Capture the cell that displays the provided text and extract its [X, Y] central coordinate. 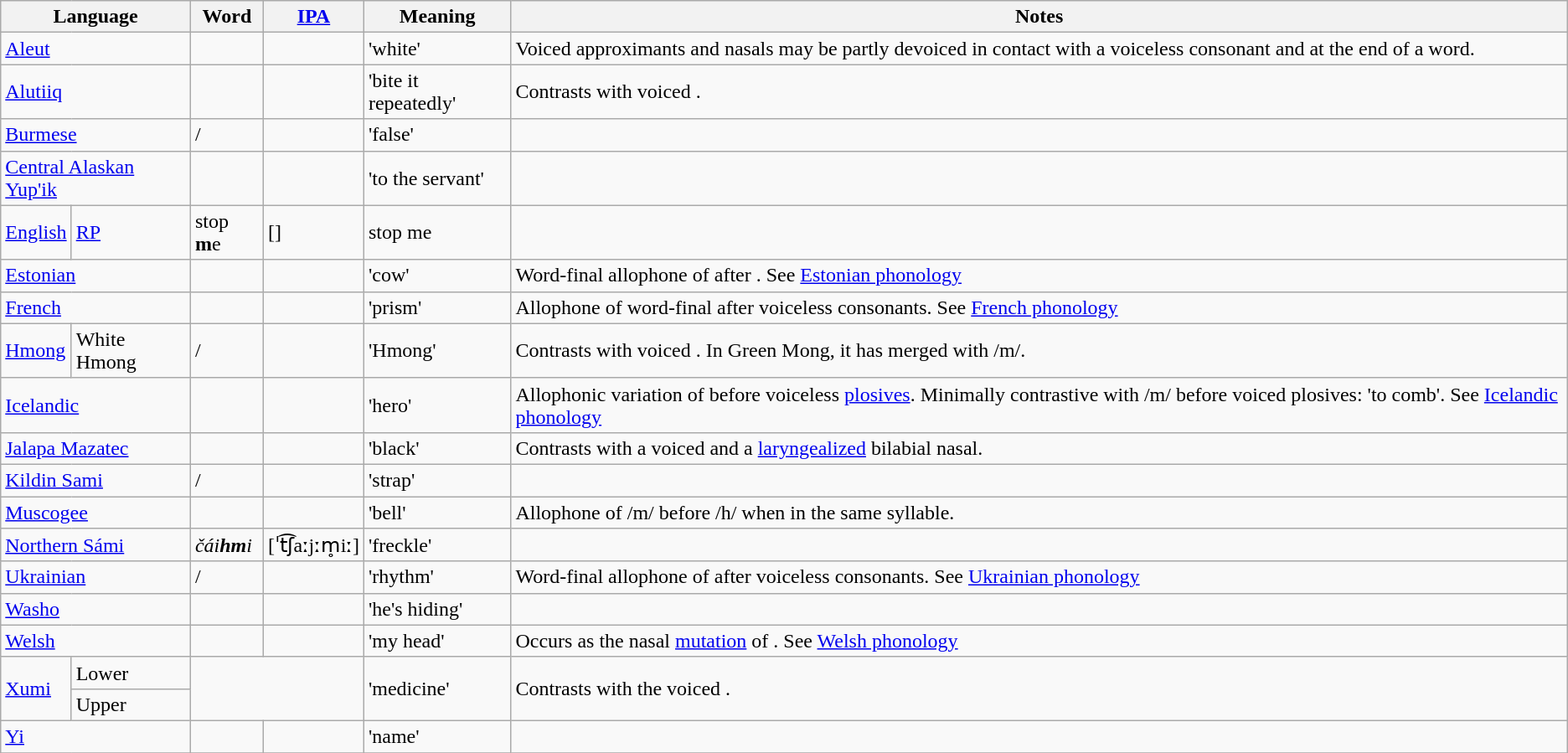
'medicine' [437, 689]
'black' [437, 448]
Muscogee [95, 512]
RP [131, 233]
Upper [131, 704]
Yi [95, 736]
Hmong [36, 350]
Xumi [36, 689]
'rhythm' [437, 577]
Burmese [95, 135]
Welsh [95, 641]
Alutiiq [95, 92]
[] [313, 233]
Kildin Sami [95, 480]
Allophonic variation of before voiceless plosives. Minimally contrastive with /m/ before voiced plosives: 'to comb'. See Icelandic phonology [1039, 405]
Central Alaskan Yup'ik [95, 178]
'cow' [437, 276]
Aleut [95, 49]
'he's hiding' [437, 609]
Occurs as the nasal mutation of . See Welsh phonology [1039, 641]
White Hmong [131, 350]
čáihmi [226, 545]
IPA [313, 17]
Word-final allophone of after voiceless consonants. See Ukrainian phonology [1039, 577]
French [95, 307]
Word-final allophone of after . See Estonian phonology [1039, 276]
Contrasts with voiced . In Green Mong, it has merged with /m/. [1039, 350]
Contrasts with the voiced . [1039, 689]
'prism' [437, 307]
'name' [437, 736]
Jalapa Mazatec [95, 448]
Contrasts with voiced . [1039, 92]
Icelandic [95, 405]
'to the servant' [437, 178]
Language [95, 17]
Ukrainian [95, 577]
Allophone of word-final after voiceless consonants. See French phonology [1039, 307]
'white' [437, 49]
[ˈt͡ʃaːjːm̥iː] [313, 545]
'hero' [437, 405]
'freckle' [437, 545]
'strap' [437, 480]
Meaning [437, 17]
Estonian [95, 276]
Word [226, 17]
Notes [1039, 17]
English [36, 233]
Northern Sámi [95, 545]
Voiced approximants and nasals may be partly devoiced in contact with a voiceless consonant and at the end of a word. [1039, 49]
Washo [95, 609]
Contrasts with a voiced and a laryngealized bilabial nasal. [1039, 448]
'bell' [437, 512]
'false' [437, 135]
'bite it repeatedly' [437, 92]
Lower [131, 673]
'my head' [437, 641]
Allophone of /m/ before /h/ when in the same syllable. [1039, 512]
'Hmong' [437, 350]
